Provide the [x, y] coordinate of the cell's center where the given text is located.  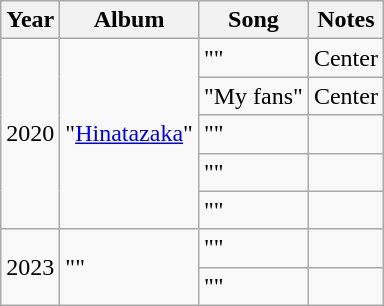
2020 [30, 134]
Notes [346, 20]
"Hinatazaka" [130, 134]
"My fans" [253, 96]
Song [253, 20]
Album [130, 20]
Year [30, 20]
2023 [30, 267]
